Detect which cell encompasses the target text, then output its (x, y) center coordinate. 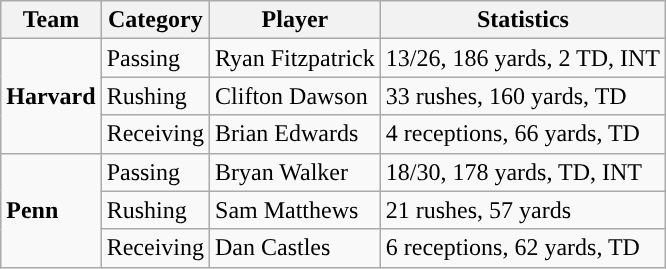
18/30, 178 yards, TD, INT (522, 172)
Player (296, 20)
Statistics (522, 20)
21 rushes, 57 yards (522, 210)
Category (155, 20)
33 rushes, 160 yards, TD (522, 96)
Penn (51, 210)
4 receptions, 66 yards, TD (522, 134)
Bryan Walker (296, 172)
Sam Matthews (296, 210)
Brian Edwards (296, 134)
Harvard (51, 96)
13/26, 186 yards, 2 TD, INT (522, 58)
Dan Castles (296, 248)
Ryan Fitzpatrick (296, 58)
Clifton Dawson (296, 96)
6 receptions, 62 yards, TD (522, 248)
Team (51, 20)
